Locate the cell with the specified text and output its (X, Y) center coordinate. 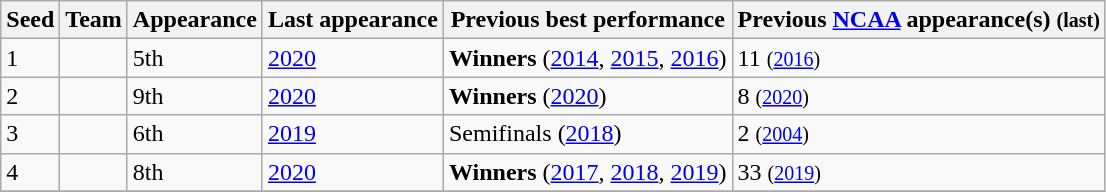
1 (30, 58)
Previous NCAA appearance(s) (last) (918, 20)
Winners (2017, 2018, 2019) (588, 172)
3 (30, 134)
33 (2019) (918, 172)
4 (30, 172)
Previous best performance (588, 20)
Team (94, 20)
6th (194, 134)
8 (2020) (918, 96)
Winners (2014, 2015, 2016) (588, 58)
9th (194, 96)
5th (194, 58)
8th (194, 172)
11 (2016) (918, 58)
Last appearance (352, 20)
Semifinals (2018) (588, 134)
2019 (352, 134)
2 (30, 96)
Seed (30, 20)
2 (2004) (918, 134)
Winners (2020) (588, 96)
Appearance (194, 20)
